Determine the [x, y] coordinate at the center of the cell enclosing the given text.  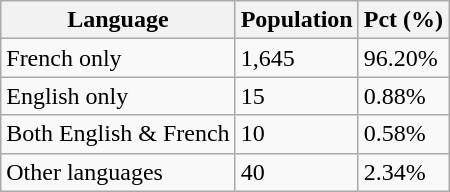
Pct (%) [403, 20]
1,645 [296, 58]
40 [296, 172]
French only [118, 58]
0.88% [403, 96]
Population [296, 20]
0.58% [403, 134]
English only [118, 96]
Other languages [118, 172]
96.20% [403, 58]
10 [296, 134]
15 [296, 96]
Both English & French [118, 134]
Language [118, 20]
2.34% [403, 172]
